Provide the (x, y) coordinate of the cell's center where the given text is located.  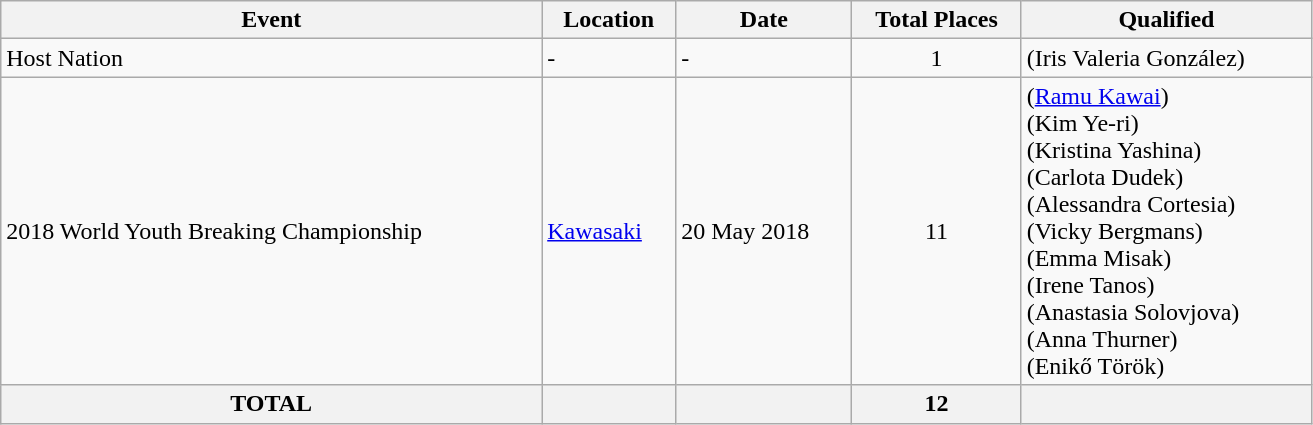
20 May 2018 (764, 231)
TOTAL (272, 404)
Location (609, 20)
12 (936, 404)
1 (936, 58)
(Iris Valeria González) (1166, 58)
2018 World Youth Breaking Championship (272, 231)
Qualified (1166, 20)
Kawasaki (609, 231)
Total Places (936, 20)
Host Nation (272, 58)
Date (764, 20)
11 (936, 231)
Event (272, 20)
